Pinpoint the cell where the given text exists, returning its (X, Y) midpoint coordinate. 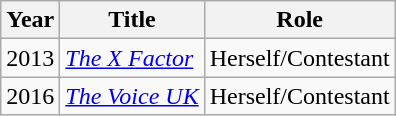
The X Factor (132, 58)
The Voice UK (132, 96)
Title (132, 20)
Role (300, 20)
Year (30, 20)
2016 (30, 96)
2013 (30, 58)
